Scan for the cell matching the given text and deliver its [x, y] coordinate at center. 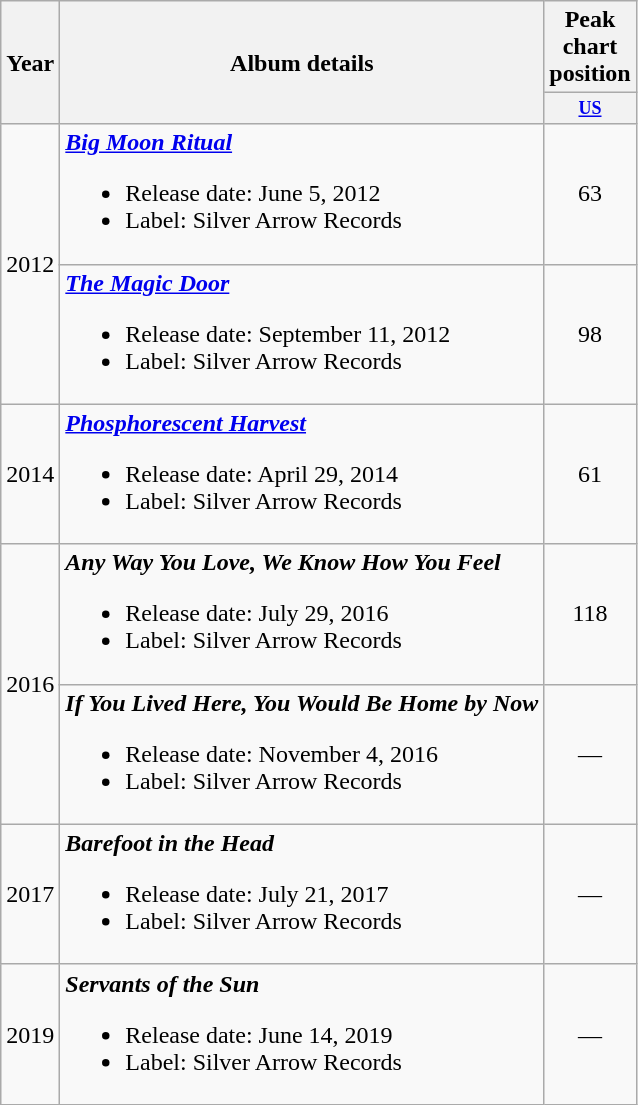
63 [590, 194]
98 [590, 334]
Year [30, 62]
2012 [30, 264]
Barefoot in the HeadRelease date: July 21, 2017Label: Silver Arrow Records [302, 894]
If You Lived Here, You Would Be Home by NowRelease date: November 4, 2016Label: Silver Arrow Records [302, 754]
Phosphorescent HarvestRelease date: April 29, 2014Label: Silver Arrow Records [302, 474]
Album details [302, 62]
Servants of the SunRelease date: June 14, 2019Label: Silver Arrow Records [302, 1034]
Any Way You Love, We Know How You FeelRelease date: July 29, 2016Label: Silver Arrow Records [302, 614]
2014 [30, 474]
61 [590, 474]
US [590, 108]
2016 [30, 684]
The Magic DoorRelease date: September 11, 2012Label: Silver Arrow Records [302, 334]
Peak chart position [590, 47]
2017 [30, 894]
Big Moon RitualRelease date: June 5, 2012Label: Silver Arrow Records [302, 194]
118 [590, 614]
2019 [30, 1034]
